Find where the given text appears and provide that cell's center as [X, Y] coordinate. 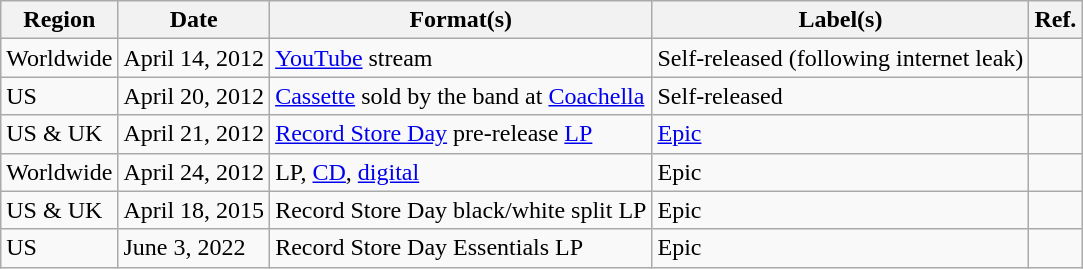
Format(s) [461, 20]
Self-released [840, 96]
Label(s) [840, 20]
Date [194, 20]
Record Store Day Essentials LP [461, 248]
April 14, 2012 [194, 58]
Record Store Day black/white split LP [461, 210]
April 18, 2015 [194, 210]
Record Store Day pre-release LP [461, 134]
YouTube stream [461, 58]
Region [60, 20]
April 24, 2012 [194, 172]
April 20, 2012 [194, 96]
June 3, 2022 [194, 248]
Ref. [1056, 20]
Cassette sold by the band at Coachella [461, 96]
Self-released (following internet leak) [840, 58]
April 21, 2012 [194, 134]
LP, CD, digital [461, 172]
